Extract the (x, y) coordinate from the center of the cell holding the provided text.  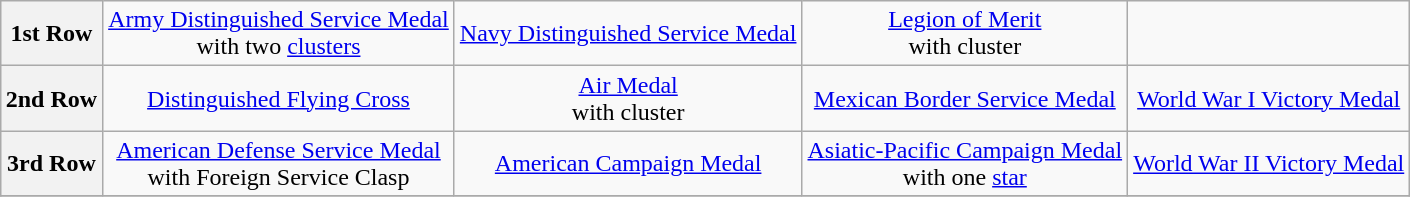
Navy Distinguished Service Medal (628, 34)
World War II Victory Medal (1269, 164)
Army Distinguished Service Medalwith two clusters (279, 34)
3rd Row (51, 164)
American Defense Service Medalwith Foreign Service Clasp (279, 164)
1st Row (51, 34)
American Campaign Medal (628, 164)
Air Medalwith cluster (628, 98)
Mexican Border Service Medal (965, 98)
2nd Row (51, 98)
World War I Victory Medal (1269, 98)
Legion of Meritwith cluster (965, 34)
Distinguished Flying Cross (279, 98)
Asiatic-Pacific Campaign Medalwith one star (965, 164)
